Detect which cell encompasses the target text, then output its (x, y) center coordinate. 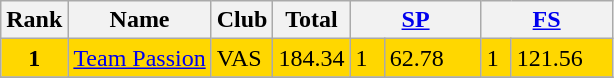
VAS (242, 58)
Name (140, 20)
Total (312, 20)
Rank (34, 20)
121.56 (562, 58)
Club (242, 20)
184.34 (312, 58)
SP (416, 20)
62.78 (432, 58)
FS (546, 20)
Team Passion (140, 58)
